Provide the (x, y) coordinate of the cell's center where the given text is located.  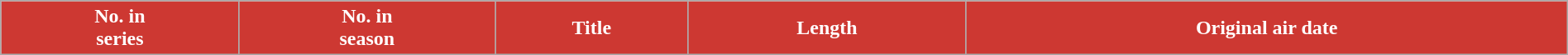
Original air date (1267, 28)
Title (592, 28)
No. inseries (120, 28)
Length (827, 28)
No. inseason (367, 28)
